Pinpoint the cell where the given text exists, returning its (X, Y) midpoint coordinate. 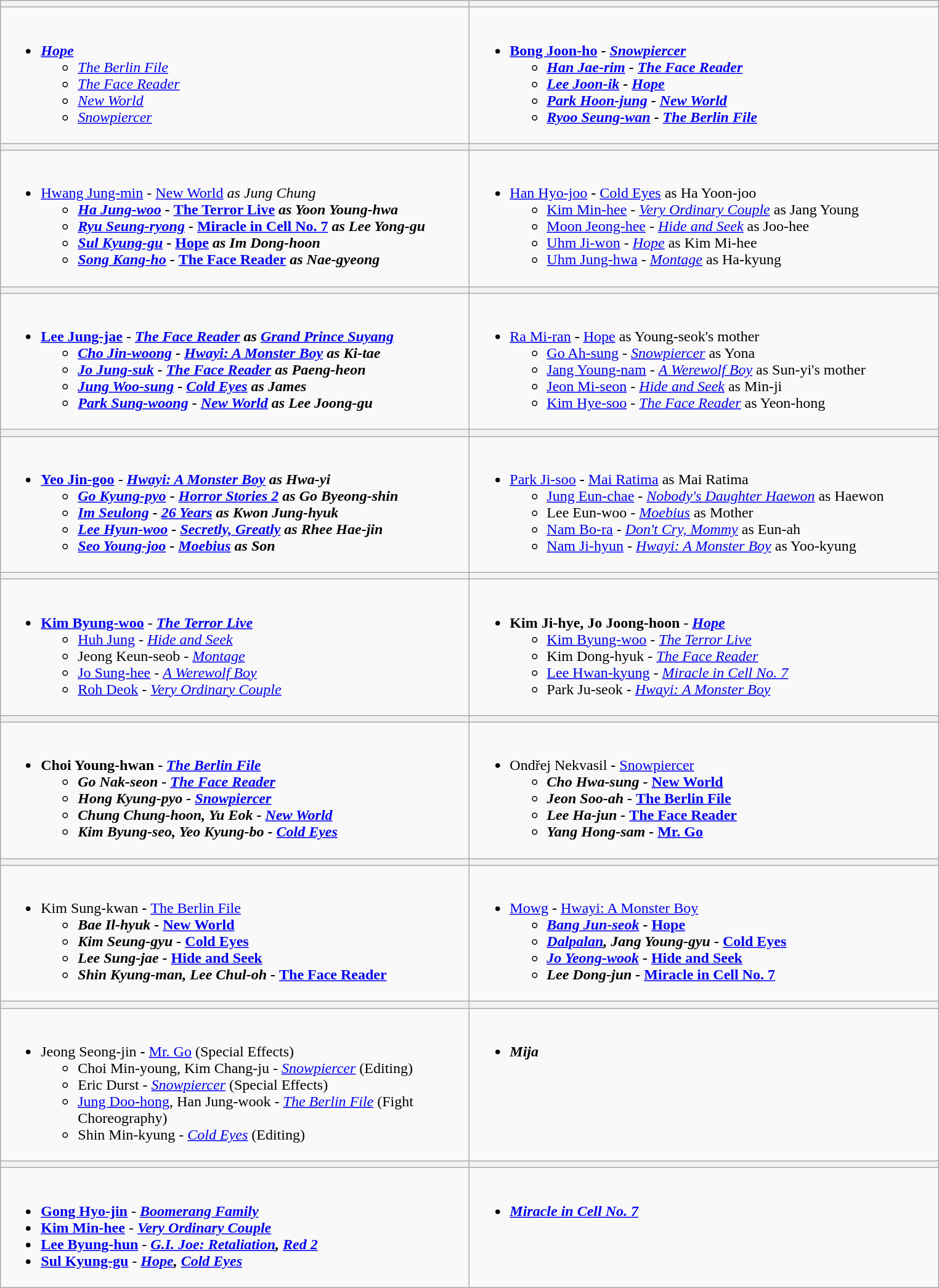
Bong Joon-ho - SnowpiercerHan Jae-rim - The Face ReaderLee Joon-ik - HopePark Hoon-jung - New WorldRyoo Seung-wan - The Berlin File (704, 75)
Miracle in Cell No. 7 (704, 1228)
Mowg - Hwayi: A Monster BoyBang Jun-seok - HopeDalpalan, Jang Young-gyu - Cold EyesJo Yeong-wook - Hide and SeekLee Dong-jun - Miracle in Cell No. 7 (704, 934)
Mija (704, 1085)
Kim Byung-woo - The Terror LiveHuh Jung - Hide and SeekJeong Keun-seob - MontageJo Sung-hee - A Werewolf BoyRoh Deok - Very Ordinary Couple (235, 647)
Gong Hyo-jin - Boomerang FamilyKim Min-hee - Very Ordinary CoupleLee Byung-hun - G.I. Joe: Retaliation, Red 2Sul Kyung-gu - Hope, Cold Eyes (235, 1228)
Ondřej Nekvasil - SnowpiercerCho Hwa-sung - New WorldJeon Soo-ah - The Berlin FileLee Ha-jun - The Face ReaderYang Hong-sam - Mr. Go (704, 790)
HopeThe Berlin FileThe Face ReaderNew WorldSnowpiercer (235, 75)
